For the text-containing cell, return its midpoint in [x, y] coordinate format. 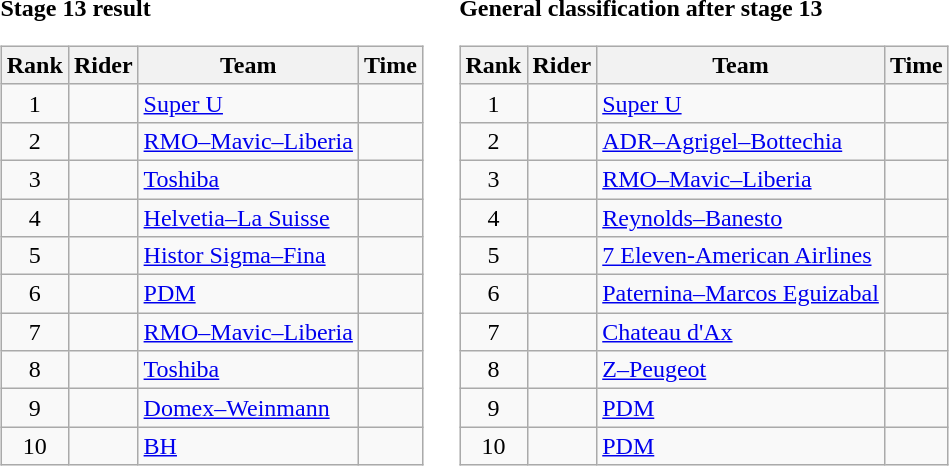
Reynolds–Banesto [741, 217]
Chateau d'Ax [741, 332]
Paternina–Marcos Eguizabal [741, 294]
BH [248, 446]
Histor Sigma–Fina [248, 256]
Z–Peugeot [741, 370]
Domex–Weinmann [248, 408]
ADR–Agrigel–Bottechia [741, 141]
7 Eleven-American Airlines [741, 256]
Helvetia–La Suisse [248, 217]
